Return the [X, Y] coordinate for the center point of the cell that contains the specified text.  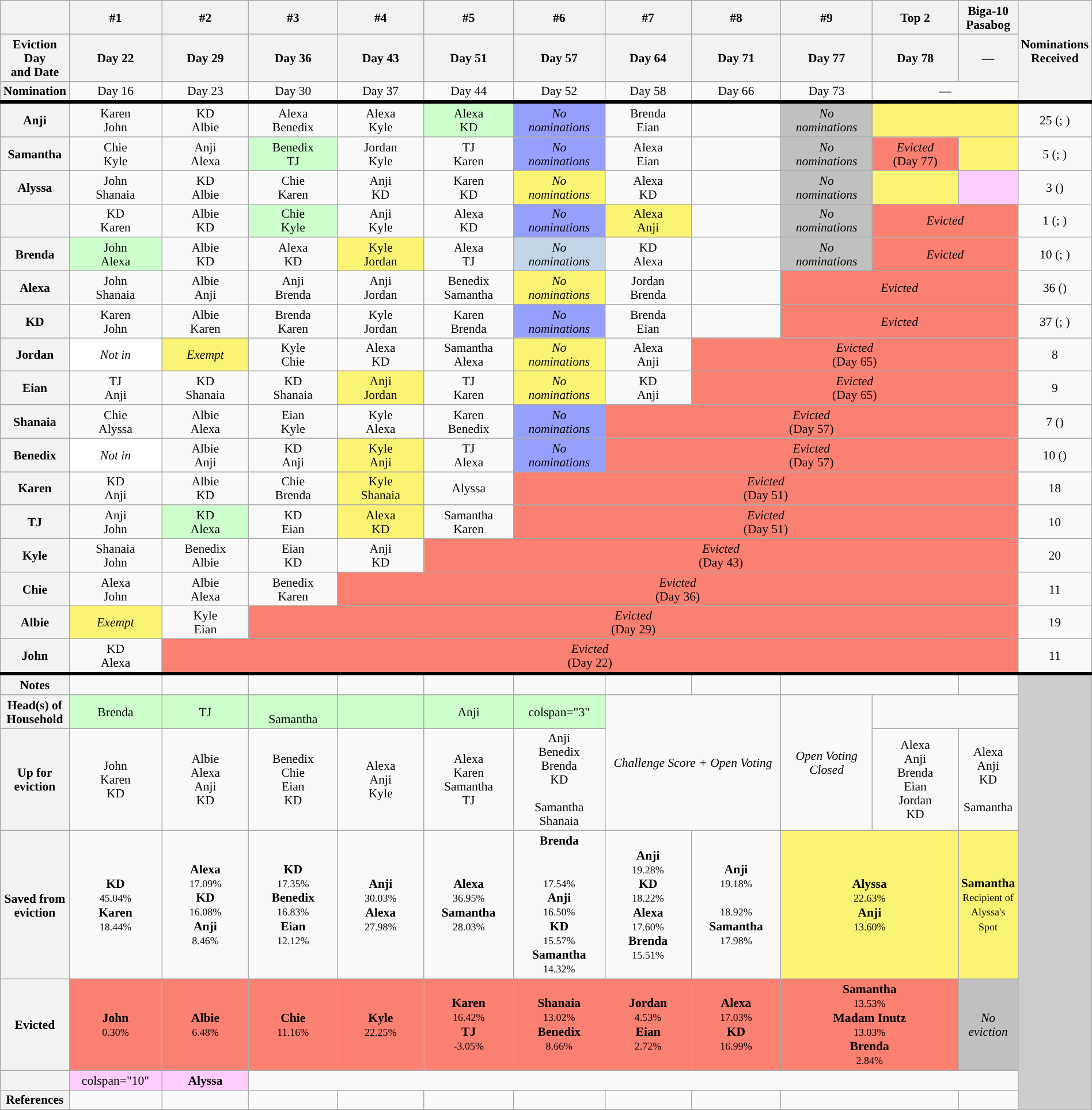
KDKaren [115, 221]
10 [1055, 522]
Anji19.28%KD18.22%Alexa17.60%Brenda15.51% [648, 905]
Day 43 [381, 58]
Chie11.16% [293, 1025]
37 (; ) [1055, 321]
20 [1055, 556]
10 () [1055, 455]
1 (; ) [1055, 221]
#9 [827, 17]
#4 [381, 17]
Alexa36.95%Samantha28.03% [469, 905]
BenedixAlbie [205, 556]
Alexa17.09% KD16.08% Anji8.46% [205, 905]
Up for eviction [35, 780]
#6 [559, 17]
JohnAlexa [115, 254]
Day 73 [827, 92]
Anji30.03%Alexa27.98% [381, 905]
BenedixSamantha [469, 288]
Eian [35, 388]
36 () [1055, 288]
Day 64 [648, 58]
AlexaTJ [469, 254]
Day 77 [827, 58]
Top 2 [915, 17]
AlexaBenedix [293, 120]
Saved from eviction [35, 905]
Karen [35, 488]
Jordan4.53%Eian2.72% [648, 1025]
Day 44 [469, 92]
Jordan [35, 355]
JordanBrenda [648, 288]
AlexaAnjiBrendaEianJordanKD [915, 780]
AnjiBrenda [293, 288]
BenedixKaren [293, 589]
Alexa17.03%KD16.99% [736, 1025]
#7 [648, 17]
Day 58 [648, 92]
KD [35, 321]
Chie [35, 589]
BrendaKaren [293, 321]
SamanthaAlexa [469, 355]
Evicted(Day 36) [678, 589]
AnjiBenedixBrendaKDSamanthaShanaia [559, 780]
AnjiAlexa [205, 154]
TJAnji [115, 388]
ChieKaren [293, 187]
#8 [736, 17]
JohnKarenKD [115, 780]
Eviction Dayand Date [35, 58]
KarenKD [469, 187]
Alyssa22.63%Anji13.60% [870, 905]
Albie6.48% [205, 1025]
AlbieAlexaAnjiKD [205, 780]
Day 37 [381, 92]
Day 57 [559, 58]
ChieAlyssa [115, 421]
#2 [205, 17]
JordanKyle [381, 154]
9 [1055, 388]
AlbieKaren [205, 321]
KyleShanaia [381, 488]
10 (; ) [1055, 254]
Notes [35, 684]
SamanthaKaren [469, 522]
#3 [293, 17]
KyleChie [293, 355]
EianKD [293, 556]
Day 36 [293, 58]
8 [1055, 355]
5 (; ) [1055, 154]
AlexaJohn [115, 589]
KD17.35% Benedix16.83% Eian12.12% [293, 905]
NominationsReceived [1055, 52]
AlexaKyle [381, 120]
KyleAnji [381, 455]
3 () [1055, 187]
KD45.04%Karen18.44% [115, 905]
Benedix [35, 455]
BenedixChieEianKD [293, 780]
Kyle [35, 556]
AlexaAnjiKDSamantha [988, 780]
Day 52 [559, 92]
Day 30 [293, 92]
Challenge Score + Open Voting [693, 763]
KarenBrenda [469, 321]
Biga-10 Pasabog [988, 17]
TJAlexa [469, 455]
KDEian [293, 522]
AlexaAnjiKyle [381, 780]
Day 71 [736, 58]
John0.30% [115, 1025]
Day 23 [205, 92]
colspan="10" [115, 1080]
Shanaia [35, 421]
John [35, 656]
Brenda17.54%Anji16.50%KD15.57%Samantha14.32% [559, 905]
Evicted(Day 29) [634, 622]
KyleEian [205, 622]
Karen16.42%TJ-3.05% [469, 1025]
No eviction [988, 1025]
Head(s) ofHousehold [35, 712]
Day 29 [205, 58]
Day 51 [469, 58]
Nomination [35, 92]
SamanthaRecipient of Alyssa's Spot [988, 905]
EianKyle [293, 421]
ChieBrenda [293, 488]
AnjiKyle [381, 221]
Shanaia13.02%Benedix8.66% [559, 1025]
ShanaiaJohn [115, 556]
25 (; ) [1055, 120]
Day 78 [915, 58]
18 [1055, 488]
Evicted(Day 43) [721, 556]
Day 16 [115, 92]
Evicted(Day 22) [590, 656]
7 () [1055, 421]
KarenBenedix [469, 421]
AlexaKarenSamanthaTJ [469, 780]
Open Voting Closed [827, 763]
Day 66 [736, 92]
KyleAlexa [381, 421]
Day 22 [115, 58]
BenedixTJ [293, 154]
Kyle22.25% [381, 1025]
Anji19.18%18.92%Samantha17.98% [736, 905]
AnjiJohn [115, 522]
Alexa [35, 288]
#1 [115, 17]
Samantha13.53%Madam Inutz13.03%Brenda2.84% [870, 1025]
19 [1055, 622]
Albie [35, 622]
Evicted(Day 77) [915, 154]
colspan="3" [559, 712]
#5 [469, 17]
AlexaEian [648, 154]
References [35, 1100]
